Locate the cell with the specified text and output its (X, Y) center coordinate. 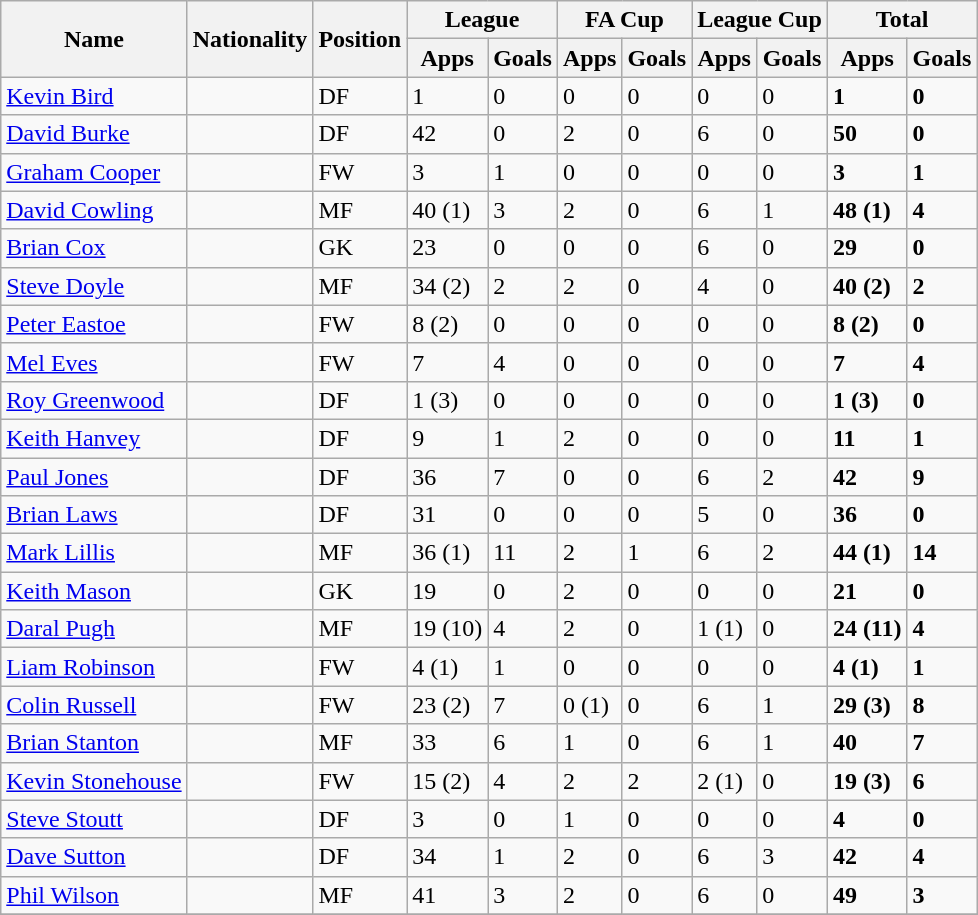
Brian Stanton (94, 743)
29 (3) (867, 705)
League (482, 20)
40 (2) (867, 286)
36 (1) (448, 553)
Nationality (250, 39)
Liam Robinson (94, 667)
Name (94, 39)
Mark Lillis (94, 553)
24 (11) (867, 629)
15 (2) (448, 781)
Keith Hanvey (94, 438)
34 (2) (448, 286)
Daral Pugh (94, 629)
44 (1) (867, 553)
49 (867, 895)
33 (448, 743)
50 (867, 134)
29 (867, 248)
40 (867, 743)
David Cowling (94, 210)
Peter Eastoe (94, 324)
1 (1) (724, 629)
23 (448, 248)
2 (1) (724, 781)
31 (448, 515)
David Burke (94, 134)
21 (867, 591)
Dave Sutton (94, 857)
Steve Doyle (94, 286)
40 (1) (448, 210)
14 (942, 553)
Kevin Bird (94, 96)
Position (360, 39)
5 (724, 515)
23 (2) (448, 705)
Colin Russell (94, 705)
FA Cup (624, 20)
Phil Wilson (94, 895)
Keith Mason (94, 591)
19 (448, 591)
19 (3) (867, 781)
41 (448, 895)
Kevin Stonehouse (94, 781)
Mel Eves (94, 362)
Graham Cooper (94, 172)
0 (1) (589, 705)
League Cup (760, 20)
8 (942, 705)
Steve Stoutt (94, 819)
48 (1) (867, 210)
34 (448, 857)
Brian Laws (94, 515)
Paul Jones (94, 477)
Total (902, 20)
Brian Cox (94, 248)
Roy Greenwood (94, 400)
19 (10) (448, 629)
